From the cell containing the given text, extract its center point as [x, y] coordinate. 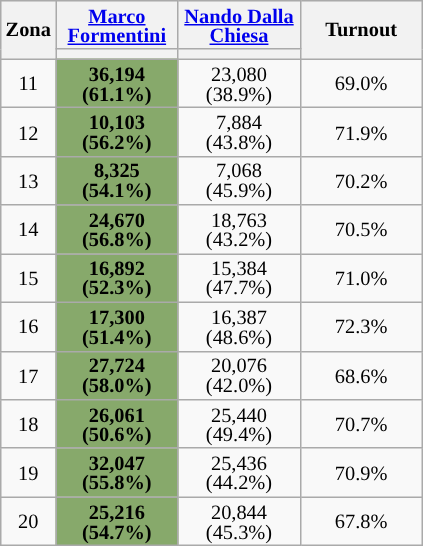
12 [28, 132]
7,068 (45.9%) [239, 180]
69.0% [361, 84]
70.2% [361, 180]
20 [28, 522]
18,763 (43.2%) [239, 230]
25,216 (54.7%) [117, 522]
20,844 (45.3%) [239, 522]
11 [28, 84]
16,387 (48.6%) [239, 326]
Nando Dalla Chiesa [239, 24]
32,047 (55.8%) [117, 472]
27,724 (58.0%) [117, 376]
Marco Formentini [117, 24]
10,103 (56.2%) [117, 132]
17,300 (51.4%) [117, 326]
23,080 (38.9%) [239, 84]
7,884 (43.8%) [239, 132]
70.7% [361, 424]
19 [28, 472]
24,670 (56.8%) [117, 230]
70.9% [361, 472]
71.0% [361, 278]
72.3% [361, 326]
25,440 (49.4%) [239, 424]
68.6% [361, 376]
17 [28, 376]
8,325 (54.1%) [117, 180]
25,436 (44.2%) [239, 472]
Turnout [361, 29]
15,384 (47.7%) [239, 278]
18 [28, 424]
26,061 (50.6%) [117, 424]
16 [28, 326]
Zona [28, 29]
20,076 (42.0%) [239, 376]
71.9% [361, 132]
70.5% [361, 230]
16,892 (52.3%) [117, 278]
67.8% [361, 522]
13 [28, 180]
36,194 (61.1%) [117, 84]
15 [28, 278]
14 [28, 230]
